Pinpoint the cell where the given text exists, returning its (X, Y) midpoint coordinate. 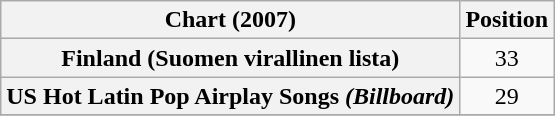
US Hot Latin Pop Airplay Songs (Billboard) (230, 96)
33 (507, 58)
Chart (2007) (230, 20)
29 (507, 96)
Position (507, 20)
Finland (Suomen virallinen lista) (230, 58)
